Provide the [x, y] coordinate of the cell's center where the given text is located.  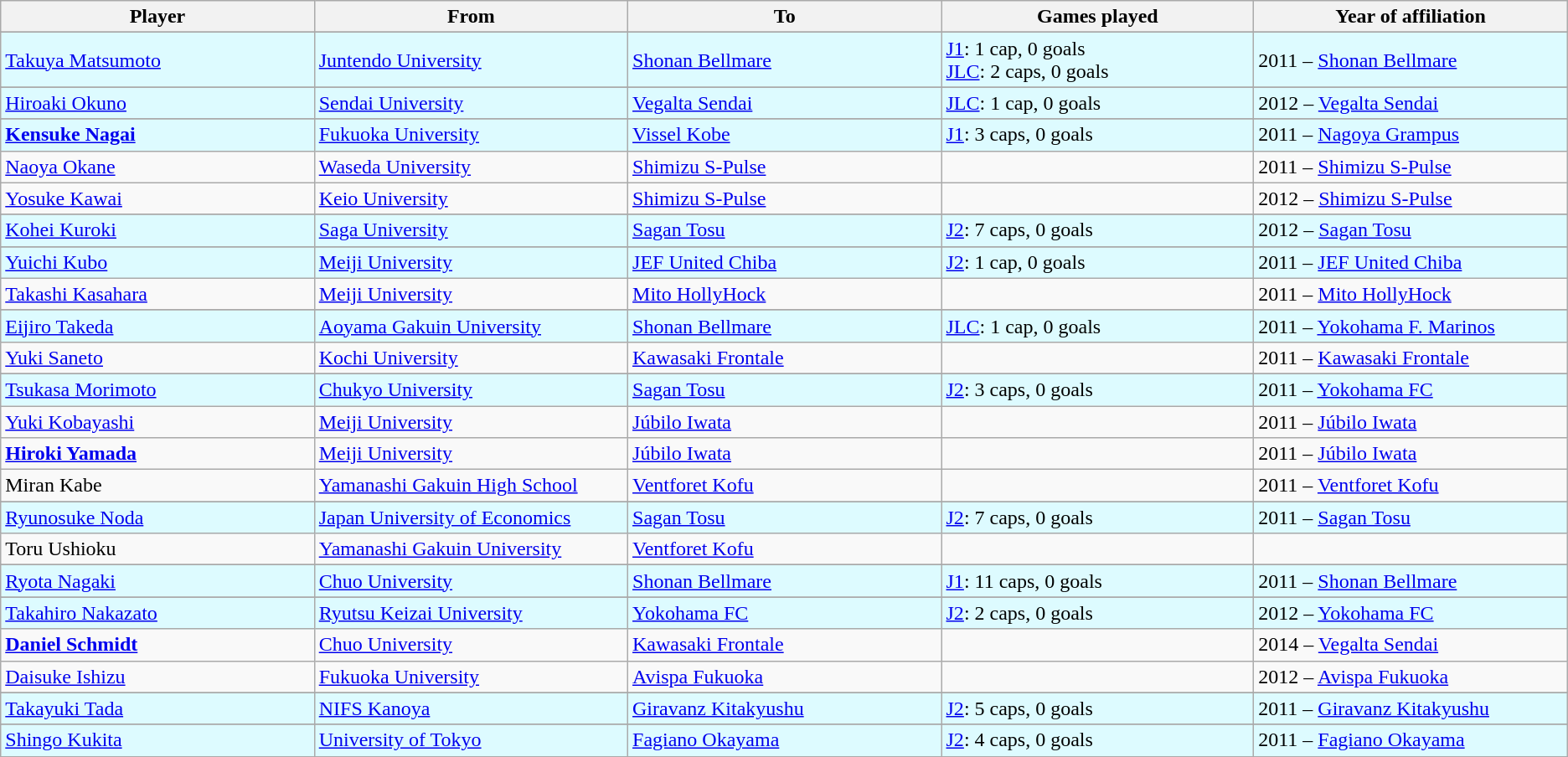
2011 – Yokohama FC [1411, 389]
Naoya Okane [157, 167]
Year of affiliation [1411, 17]
J2: 4 caps, 0 goals [1097, 740]
Japan University of Economics [471, 518]
Ryutsu Keizai University [471, 613]
Vegalta Sendai [785, 103]
Yuki Saneto [157, 358]
Juntendo University [471, 60]
JEF United Chiba [785, 262]
2012 – Yokohama FC [1411, 613]
Shingo Kukita [157, 740]
Giravanz Kitakyushu [785, 708]
Kensuke Nagai [157, 135]
Games played [1097, 17]
Yamanashi Gakuin University [471, 549]
2011 – Mito HollyHock [1411, 294]
Chukyo University [471, 389]
Takashi Kasahara [157, 294]
Player [157, 17]
Toru Ushioku [157, 549]
Kohei Kuroki [157, 230]
Kochi University [471, 358]
2011 – Sagan Tosu [1411, 518]
Takayuki Tada [157, 708]
Fagiano Okayama [785, 740]
J2: 3 caps, 0 goals [1097, 389]
2011 – JEF United Chiba [1411, 262]
2011 – Fagiano Okayama [1411, 740]
2011 – Shimizu S-Pulse [1411, 167]
Miran Kabe [157, 486]
J2: 2 caps, 0 goals [1097, 613]
2011 – Nagoya Grampus [1411, 135]
University of Tokyo [471, 740]
2012 – Sagan Tosu [1411, 230]
Mito HollyHock [785, 294]
2012 – Shimizu S-Pulse [1411, 198]
2011 – Giravanz Kitakyushu [1411, 708]
From [471, 17]
2011 – Kawasaki Frontale [1411, 358]
2012 – Avispa Fukuoka [1411, 677]
J1: 1 cap, 0 goals JLC: 2 caps, 0 goals [1097, 60]
Eijiro Takeda [157, 326]
Avispa Fukuoka [785, 677]
Takuya Matsumoto [157, 60]
Ryunosuke Noda [157, 518]
2012 – Vegalta Sendai [1411, 103]
2011 – Ventforet Kofu [1411, 486]
Yamanashi Gakuin High School [471, 486]
NIFS Kanoya [471, 708]
Hiroki Yamada [157, 454]
Hiroaki Okuno [157, 103]
2014 – Vegalta Sendai [1411, 645]
Sendai University [471, 103]
Daniel Schmidt [157, 645]
Takahiro Nakazato [157, 613]
Waseda University [471, 167]
Ryota Nagaki [157, 581]
Daisuke Ishizu [157, 677]
Aoyama Gakuin University [471, 326]
2011 – Yokohama F. Marinos [1411, 326]
Yokohama FC [785, 613]
J1: 3 caps, 0 goals [1097, 135]
J2: 5 caps, 0 goals [1097, 708]
Yosuke Kawai [157, 198]
J1: 11 caps, 0 goals [1097, 581]
Saga University [471, 230]
Yuki Kobayashi [157, 421]
Vissel Kobe [785, 135]
To [785, 17]
Yuichi Kubo [157, 262]
J2: 1 cap, 0 goals [1097, 262]
Tsukasa Morimoto [157, 389]
Keio University [471, 198]
